Locate the cell with the specified text and output its [X, Y] center coordinate. 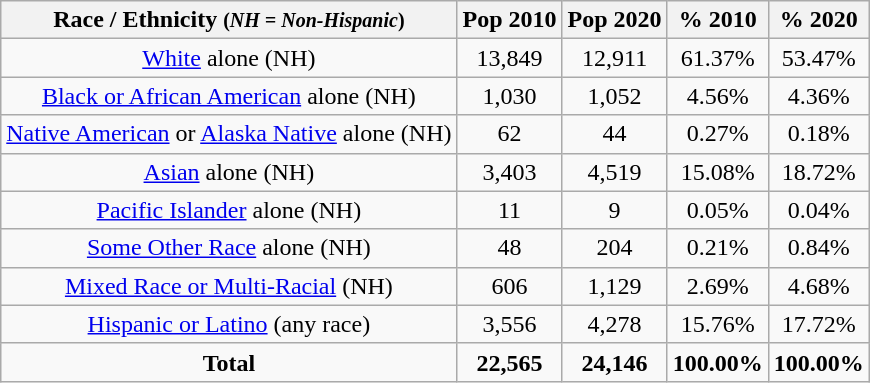
0.04% [818, 210]
53.47% [818, 58]
24,146 [614, 362]
0.21% [718, 248]
Race / Ethnicity (NH = Non-Hispanic) [229, 20]
Some Other Race alone (NH) [229, 248]
Asian alone (NH) [229, 172]
1,052 [614, 96]
White alone (NH) [229, 58]
Pop 2010 [510, 20]
61.37% [718, 58]
606 [510, 286]
3,556 [510, 324]
0.27% [718, 134]
3,403 [510, 172]
13,849 [510, 58]
4.68% [818, 286]
17.72% [818, 324]
1,129 [614, 286]
Total [229, 362]
0.18% [818, 134]
18.72% [818, 172]
Black or African American alone (NH) [229, 96]
4.56% [718, 96]
15.08% [718, 172]
22,565 [510, 362]
0.05% [718, 210]
2.69% [718, 286]
9 [614, 210]
4,519 [614, 172]
Hispanic or Latino (any race) [229, 324]
4,278 [614, 324]
44 [614, 134]
Pacific Islander alone (NH) [229, 210]
62 [510, 134]
1,030 [510, 96]
Pop 2020 [614, 20]
204 [614, 248]
4.36% [818, 96]
Native American or Alaska Native alone (NH) [229, 134]
15.76% [718, 324]
11 [510, 210]
% 2020 [818, 20]
48 [510, 248]
0.84% [818, 248]
% 2010 [718, 20]
Mixed Race or Multi-Racial (NH) [229, 286]
12,911 [614, 58]
